Locate the cell with the specified text and output its [X, Y] center coordinate. 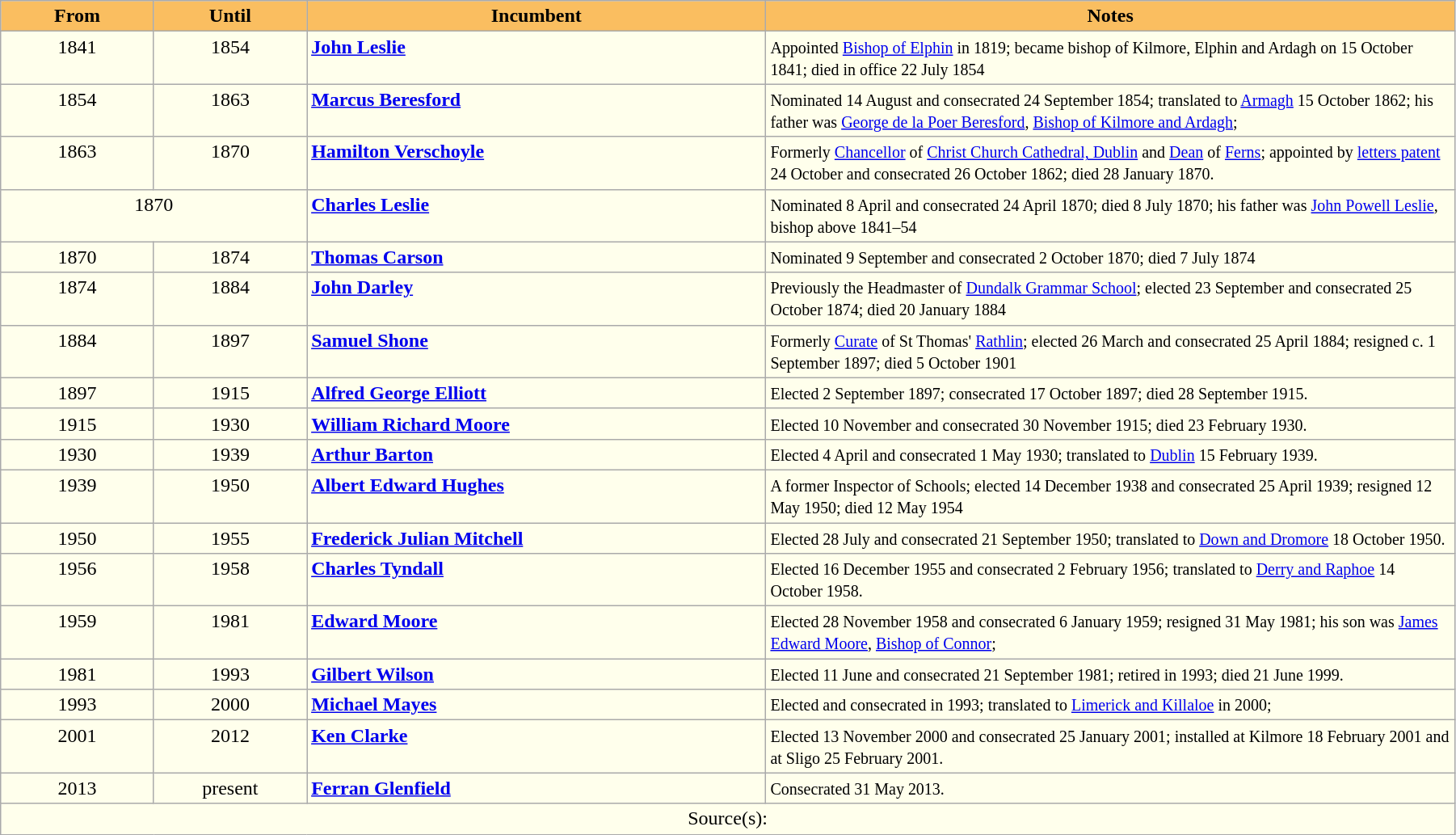
Albert Edward Hughes [537, 496]
Previously the Headmaster of Dundalk Grammar School; elected 23 September and consecrated 25 October 1874; died 20 January 1884 [1110, 299]
Elected 2 September 1897; consecrated 17 October 1897; died 28 September 1915. [1110, 393]
2000 [229, 705]
Charles Leslie [537, 215]
Elected 28 November 1958 and consecrated 6 January 1959; resigned 31 May 1981; his son was James Edward Moore, Bishop of Connor; [1110, 632]
Incumbent [537, 16]
Elected 16 December 1955 and consecrated 2 February 1956; translated to Derry and Raphoe 14 October 1958. [1110, 580]
Alfred George Elliott [537, 393]
2001 [78, 747]
2012 [229, 747]
Samuel Shone [537, 351]
Elected 10 November and consecrated 30 November 1915; died 23 February 1930. [1110, 424]
Nominated 8 April and consecrated 24 April 1870; died 8 July 1870; his father was John Powell Leslie, bishop above 1841–54 [1110, 215]
Consecrated 31 May 2013. [1110, 788]
Edward Moore [537, 632]
Hamilton Verschoyle [537, 163]
Charles Tyndall [537, 580]
Elected 28 July and consecrated 21 September 1950; translated to Down and Dromore 18 October 1950. [1110, 538]
Michael Mayes [537, 705]
1959 [78, 632]
Until [229, 16]
Thomas Carson [537, 257]
Notes [1110, 16]
Arthur Barton [537, 454]
1955 [229, 538]
Marcus Beresford [537, 110]
Appointed Bishop of Elphin in 1819; became bishop of Kilmore, Elphin and Ardagh on 15 October 1841; died in office 22 July 1854 [1110, 58]
From [78, 16]
2013 [78, 788]
Ferran Glenfield [537, 788]
Elected and consecrated in 1993; translated to Limerick and Killaloe in 2000; [1110, 705]
John Darley [537, 299]
Formerly Curate of St Thomas' Rathlin; elected 26 March and consecrated 25 April 1884; resigned c. 1 September 1897; died 5 October 1901 [1110, 351]
Elected 4 April and consecrated 1 May 1930; translated to Dublin 15 February 1939. [1110, 454]
John Leslie [537, 58]
Ken Clarke [537, 747]
Elected 13 November 2000 and consecrated 25 January 2001; installed at Kilmore 18 February 2001 and at Sligo 25 February 2001. [1110, 747]
1956 [78, 580]
present [229, 788]
1841 [78, 58]
Source(s): [728, 819]
1958 [229, 580]
A former Inspector of Schools; elected 14 December 1938 and consecrated 25 April 1939; resigned 12 May 1950; died 12 May 1954 [1110, 496]
William Richard Moore [537, 424]
Frederick Julian Mitchell [537, 538]
Elected 11 June and consecrated 21 September 1981; retired in 1993; died 21 June 1999. [1110, 674]
Nominated 9 September and consecrated 2 October 1870; died 7 July 1874 [1110, 257]
Gilbert Wilson [537, 674]
